Locate the cell with the specified text and output its (x, y) center coordinate. 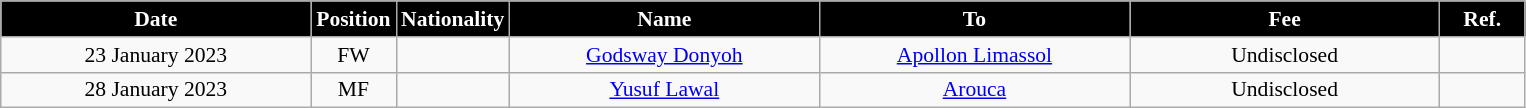
Ref. (1482, 19)
MF (354, 90)
28 January 2023 (156, 90)
Fee (1285, 19)
Nationality (452, 19)
23 January 2023 (156, 55)
Arouca (974, 90)
Yusuf Lawal (664, 90)
Apollon Limassol (974, 55)
Name (664, 19)
To (974, 19)
Date (156, 19)
Position (354, 19)
Godsway Donyoh (664, 55)
FW (354, 55)
